Return (X, Y) of the center of cell containing provided text 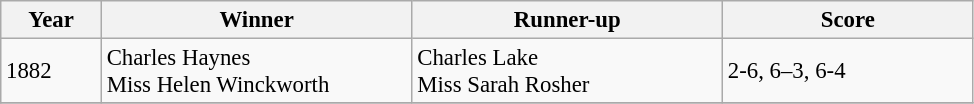
2-6, 6–3, 6-4 (848, 72)
Charles Lake Miss Sarah Rosher (568, 72)
Runner-up (568, 20)
Winner (256, 20)
Charles Haynes Miss Helen Winckworth (256, 72)
1882 (52, 72)
Year (52, 20)
Score (848, 20)
